Detect which cell encompasses the target text, then output its (X, Y) center coordinate. 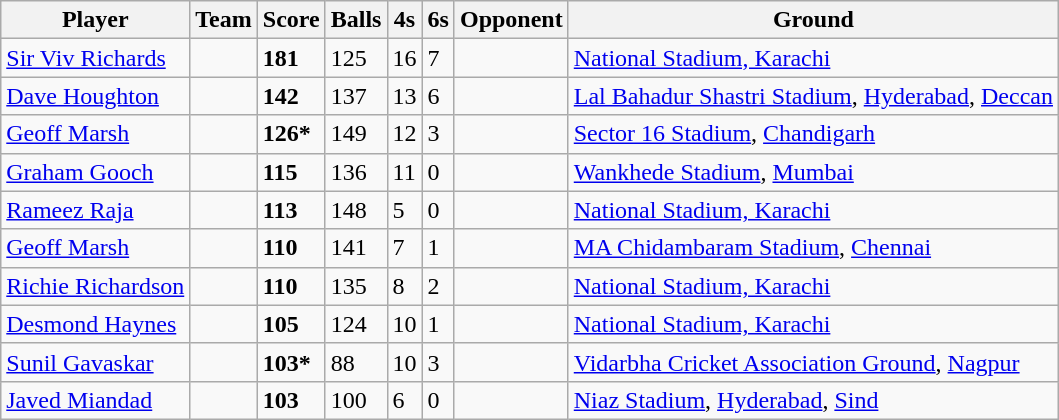
135 (356, 286)
136 (356, 172)
2 (438, 286)
Team (224, 20)
Player (96, 20)
11 (404, 172)
105 (291, 324)
13 (404, 96)
Lal Bahadur Shastri Stadium, Hyderabad, Deccan (813, 96)
Ground (813, 20)
148 (356, 210)
Score (291, 20)
8 (404, 286)
103* (291, 362)
124 (356, 324)
Wankhede Stadium, Mumbai (813, 172)
141 (356, 248)
113 (291, 210)
Graham Gooch (96, 172)
Sunil Gavaskar (96, 362)
Richie Richardson (96, 286)
Vidarbha Cricket Association Ground, Nagpur (813, 362)
125 (356, 58)
Javed Miandad (96, 400)
6s (438, 20)
Sir Viv Richards (96, 58)
12 (404, 134)
103 (291, 400)
137 (356, 96)
Balls (356, 20)
Opponent (511, 20)
5 (404, 210)
Sector 16 Stadium, Chandigarh (813, 134)
MA Chidambaram Stadium, Chennai (813, 248)
Rameez Raja (96, 210)
149 (356, 134)
126* (291, 134)
Dave Houghton (96, 96)
Desmond Haynes (96, 324)
Niaz Stadium, Hyderabad, Sind (813, 400)
4s (404, 20)
142 (291, 96)
16 (404, 58)
115 (291, 172)
100 (356, 400)
181 (291, 58)
88 (356, 362)
